Return [x, y] of the center of cell containing provided text 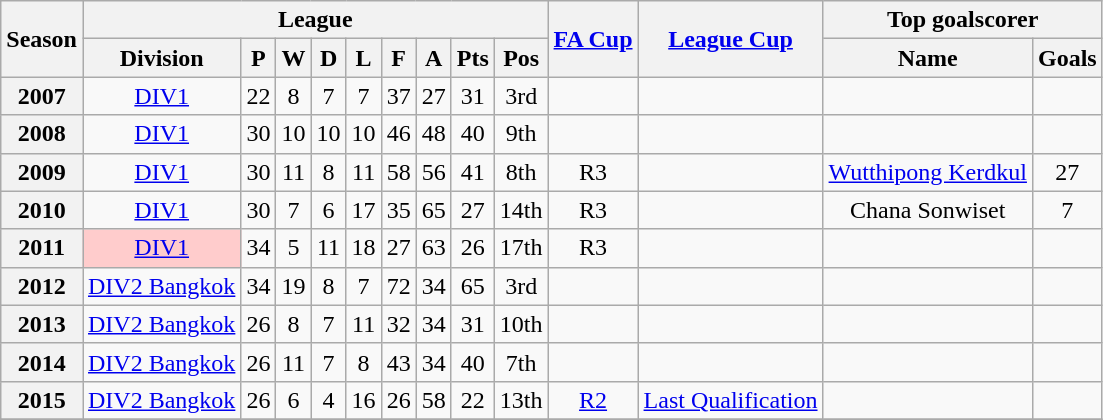
L [364, 58]
Name [928, 58]
Season [42, 39]
13th [521, 400]
72 [398, 286]
Wutthipong Kerdkul [928, 172]
41 [472, 172]
W [294, 58]
2010 [42, 210]
19 [294, 286]
7th [521, 362]
8th [521, 172]
37 [398, 96]
43 [398, 362]
Pts [472, 58]
League [315, 20]
48 [434, 134]
10th [521, 324]
2009 [42, 172]
Pos [521, 58]
2013 [42, 324]
4 [328, 400]
17 [364, 210]
32 [398, 324]
FA Cup [593, 39]
Top goalscorer [962, 20]
A [434, 58]
17th [521, 248]
5 [294, 248]
2011 [42, 248]
P [258, 58]
R2 [593, 400]
2014 [42, 362]
2008 [42, 134]
9th [521, 134]
Division [161, 58]
46 [398, 134]
2015 [42, 400]
2012 [42, 286]
F [398, 58]
18 [364, 248]
Goals [1067, 58]
35 [398, 210]
63 [434, 248]
Last Qualification [730, 400]
16 [364, 400]
D [328, 58]
League Cup [730, 39]
Chana Sonwiset [928, 210]
2007 [42, 96]
14th [521, 210]
56 [434, 172]
